Scan for the cell matching the given text and deliver its (x, y) coordinate at center. 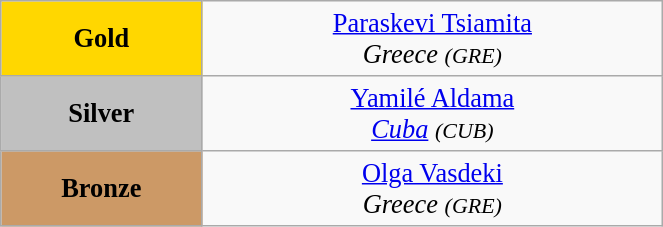
Paraskevi TsiamitaGreece (GRE) (432, 38)
Yamilé AldamaCuba (CUB) (432, 112)
Olga VasdekiGreece (GRE) (432, 188)
Gold (102, 38)
Silver (102, 112)
Bronze (102, 188)
